Determine the (X, Y) coordinate at the center of the cell enclosing the given text.  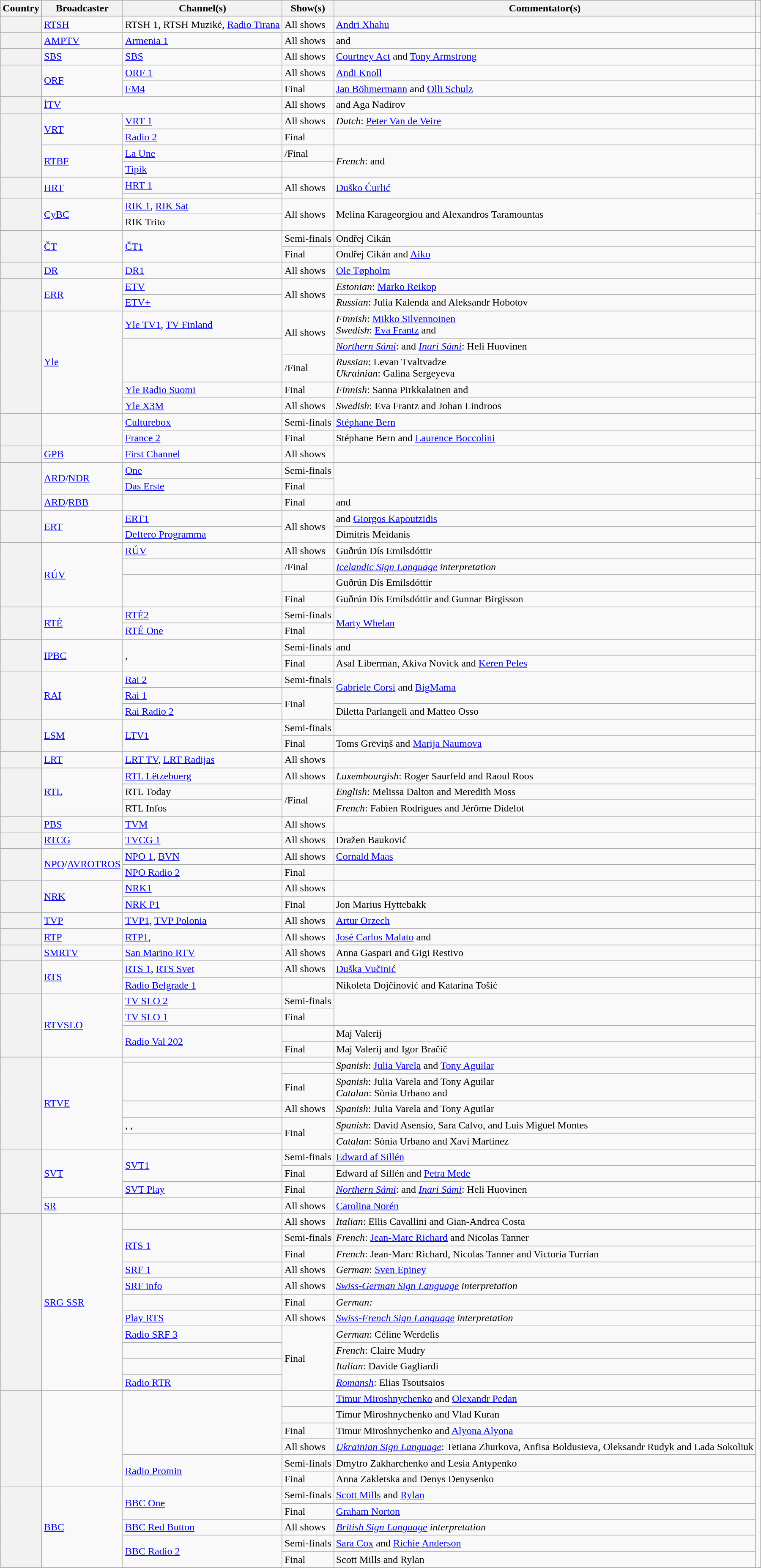
Radio RTR (203, 1382)
Toms Grēviņš and Marija Naumova (545, 744)
AMPTV (82, 41)
Broadcaster (82, 8)
Radio 2 (203, 137)
Radio Promin (203, 1471)
NRK P1 (203, 904)
BBC One (203, 1503)
Ondřej Cikán and Aiko (545, 254)
RTÉ2 (203, 615)
ČT1 (203, 246)
Rai 1 (203, 695)
BBC (82, 1527)
and Aga Nadirov (545, 105)
French: Jean-Marc Richard, Nicolas Tanner and Victoria Turrian (545, 1254)
RTL Today (203, 792)
Yle Radio Suomi (203, 390)
Andri Xhahu (545, 25)
Das Erste (203, 486)
Timur Miroshnychenko and Olexandr Pedan (545, 1399)
RTL (82, 792)
RTL Infos (203, 808)
Maj Valerij and Igor Bračič (545, 1049)
Ondřej Cikán (545, 238)
SRG SSR (82, 1302)
RTVE (82, 1103)
RTP1, (203, 937)
SR (82, 1205)
Nikoleta Dojčinović and Katarina Tošić (545, 985)
NPO Radio 2 (203, 872)
Ukrainian Sign Language: Tetiana Zhurkova, Anfisa Boldusieva, Oleksandr Rudyk and Lada Sokoliuk (545, 1447)
LSM (82, 735)
Duška Vučinić (545, 969)
Italian: Ellis Cavallini and Gian-Andrea Costa (545, 1221)
LRT (82, 760)
Rai 2 (203, 679)
TVM (203, 824)
Dutch: Peter Van de Veire (545, 121)
Rai Radio 2 (203, 711)
Edward af Sillén (545, 1157)
FM4 (203, 89)
VRT (82, 129)
SRF info (203, 1286)
Catalan: Sònia Urbano and Xavi Martínez (545, 1141)
Stéphane Bern and Laurence Boccolini (545, 438)
Duško Ćurlić (545, 188)
France 2 (203, 438)
RAI (82, 695)
Ole Tøpholm (545, 270)
Dmytro Zakharchenko and Lesia Antypenko (545, 1463)
BBC Radio 2 (203, 1552)
French: Claire Mudry (545, 1350)
Jan Böhmermann and Olli Schulz (545, 89)
Timur Miroshnychenko and Vlad Kuran (545, 1415)
Icelandic Sign Language interpretation (545, 567)
Jon Marius Hyttebakk (545, 904)
Estonian: Marko Reikop (545, 287)
ČT (82, 246)
CyBC (82, 214)
RIK 1, RIK Sat (203, 206)
Dražen Bauković (545, 840)
DR (82, 270)
Gabriele Corsi and BigMama (545, 687)
Maj Valerij (545, 1033)
Channel(s) (203, 8)
Armenia 1 (203, 41)
Finnish: Sanna Pirkkalainen and (545, 390)
IPBC (82, 655)
Spanish: Julia Varela and Tony AguilarCatalan: Sònia Urbano and (545, 1087)
José Carlos Malato and (545, 937)
RIK Trito (203, 222)
BBC Red Button (203, 1527)
Italian: Davide Gagliardi (545, 1366)
, , (203, 1125)
RTVSLO (82, 1025)
Courtney Act and Tony Armstrong (545, 57)
Diletta Parlangeli and Matteo Osso (545, 711)
Anna Gaspari and Gigi Restivo (545, 953)
RTP (82, 937)
Sara Cox and Richie Anderson (545, 1543)
French: and (545, 161)
English: Melissa Dalton and Meredith Moss (545, 792)
Luxembourgish: Roger Saurfeld and Raoul Roos (545, 776)
Radio Val 202 (203, 1041)
RTÉ One (203, 631)
Graham Norton (545, 1511)
TV SLO 2 (203, 1001)
Swiss-French Sign Language interpretation (545, 1318)
NPO/AVROTROS (82, 864)
Cornald Maas (545, 856)
RTCG (82, 840)
, (203, 655)
French: Fabien Rodrigues and Jérôme Didelot (545, 808)
Spanish: David Asensio, Sara Calvo, and Luis Miguel Montes (545, 1125)
First Channel (203, 454)
Timur Miroshnychenko and Alyona Alyona (545, 1431)
ERT1 (203, 519)
SMRTV (82, 953)
ETV (203, 287)
RTÉ (82, 623)
La Une (203, 153)
Edward af Sillén and Petra Mede (545, 1173)
HRT 1 (203, 185)
German: Céline Werdelis (545, 1334)
VRT 1 (203, 121)
GPB (82, 454)
RTS 1, RTS Svet (203, 969)
Andi Knoll (545, 73)
German: Sven Epiney (545, 1270)
RTBF (82, 161)
Radio SRF 3 (203, 1334)
TV SLO 1 (203, 1017)
DR1 (203, 270)
Carolina Norén (545, 1205)
Yle X3M (203, 406)
Finnish: Mikko SilvennoinenSwedish: Eva Frantz and (545, 325)
Country (21, 8)
Marty Whelan (545, 623)
İTV (162, 105)
Dimitris Meidanis (545, 535)
Asaf Liberman, Akiva Novick and Keren Peles (545, 663)
SVT Play (203, 1189)
One (203, 470)
NRK1 (203, 888)
RTS (82, 977)
German: (545, 1302)
Russian: Julia Kalenda and Aleksandr Hobotov (545, 303)
ARD/RBB (82, 503)
LRT TV, LRT Radijas (203, 760)
SRF 1 (203, 1270)
TVCG 1 (203, 840)
Tipik (203, 169)
Artur Orzech (545, 921)
SVT (82, 1173)
Swedish: Eva Frantz and Johan Lindroos (545, 406)
RTSH (82, 25)
Culturebox (203, 422)
Yle (82, 362)
ORF (82, 81)
Romansh: Elias Tsoutsaios (545, 1382)
French: Jean-Marc Richard and Nicolas Tanner (545, 1237)
Show(s) (308, 8)
NRK (82, 896)
TVP (82, 921)
SVT1 (203, 1165)
ERT (82, 527)
ORF 1 (203, 73)
Guðrún Dís Emilsdóttir and Gunnar Birgisson (545, 599)
San Marino RTV (203, 953)
HRT (82, 188)
Russian: Levan TvaltvadzeUkrainian: Galina Sergeyeva (545, 368)
RTSH 1, RTSH Muzikë, Radio Tirana (203, 25)
PBS (82, 824)
Radio Belgrade 1 (203, 985)
Deftero Programma (203, 535)
RTL Lëtzebuerg (203, 776)
ARD/NDR (82, 478)
Melina Karageorgiou and Alexandros Taramountas (545, 214)
and Giorgos Kapoutzidis (545, 519)
LTV1 (203, 735)
Yle TV1, TV Finland (203, 325)
ETV+ (203, 303)
Stéphane Bern (545, 422)
RTS 1 (203, 1246)
Play RTS (203, 1318)
Anna Zakletska and Denys Denysenko (545, 1479)
NPO 1, BVN (203, 856)
TVP1, TVP Polonia (203, 921)
Commentator(s) (545, 8)
Swiss-German Sign Language interpretation (545, 1286)
ERR (82, 295)
British Sign Language interpretation (545, 1527)
